Scan for the cell matching the given text and deliver its (x, y) coordinate at center. 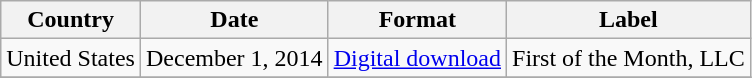
Date (234, 20)
December 1, 2014 (234, 58)
United States (71, 58)
Format (417, 20)
First of the Month, LLC (629, 58)
Label (629, 20)
Country (71, 20)
Digital download (417, 58)
